Return (x, y) of the center of cell containing provided text 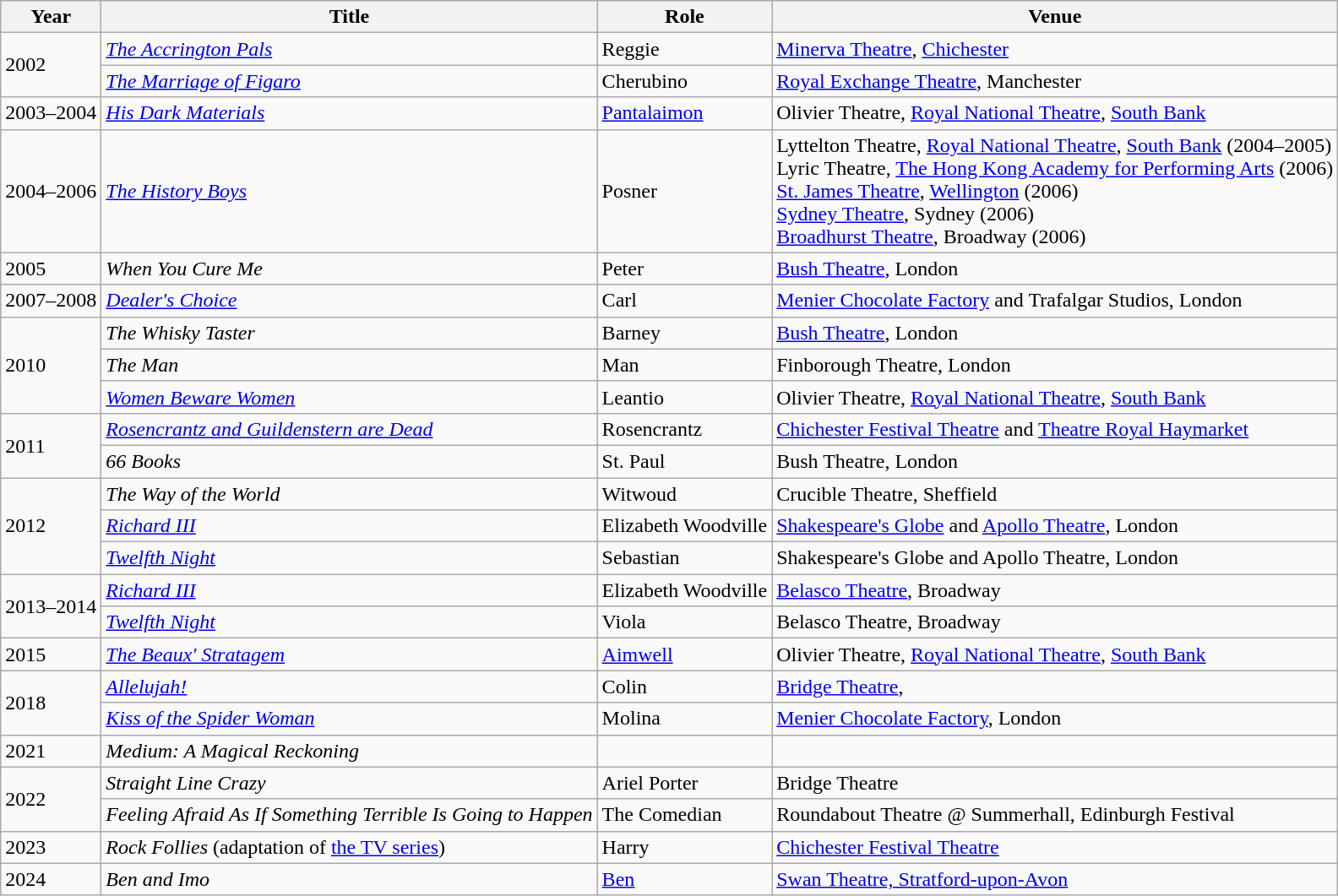
Chichester Festival Theatre and Theatre Royal Haymarket (1055, 429)
Year (51, 17)
Chichester Festival Theatre (1055, 847)
Medium: A Magical Reckoning (350, 751)
The Marriage of Figaro (350, 81)
2007–2008 (51, 301)
Sebastian (684, 558)
Straight Line Crazy (350, 783)
His Dark Materials (350, 113)
Rock Follies (adaptation of the TV series) (350, 847)
2022 (51, 799)
66 Books (350, 461)
Barney (684, 333)
Ariel Porter (684, 783)
Colin (684, 687)
Harry (684, 847)
2005 (51, 269)
Rosencrantz (684, 429)
Swan Theatre, Stratford-upon-Avon (1055, 879)
2003–2004 (51, 113)
Finborough Theatre, London (1055, 365)
When You Cure Me (350, 269)
Witwoud (684, 494)
2024 (51, 879)
2012 (51, 526)
2004–2006 (51, 191)
The Man (350, 365)
Kiss of the Spider Woman (350, 719)
Menier Chocolate Factory and Trafalgar Studios, London (1055, 301)
Ben and Imo (350, 879)
Posner (684, 191)
Ben (684, 879)
Molina (684, 719)
Roundabout Theatre @ Summerhall, Edinburgh Festival (1055, 815)
Aimwell (684, 654)
Allelujah! (350, 687)
2011 (51, 445)
2018 (51, 703)
Crucible Theatre, Sheffield (1055, 494)
Rosencrantz and Guildenstern are Dead (350, 429)
Bridge Theatre (1055, 783)
Title (350, 17)
St. Paul (684, 461)
2021 (51, 751)
2015 (51, 654)
Man (684, 365)
Bridge Theatre, (1055, 687)
2013–2014 (51, 606)
2023 (51, 847)
The Accrington Pals (350, 49)
Viola (684, 622)
Pantalaimon (684, 113)
Minerva Theatre, Chichester (1055, 49)
Role (684, 17)
Dealer's Choice (350, 301)
2010 (51, 365)
Venue (1055, 17)
Reggie (684, 49)
Royal Exchange Theatre, Manchester (1055, 81)
Menier Chocolate Factory, London (1055, 719)
Feeling Afraid As If Something Terrible Is Going to Happen (350, 815)
The Beaux' Stratagem (350, 654)
The Whisky Taster (350, 333)
The Comedian (684, 815)
Peter (684, 269)
Cherubino (684, 81)
Women Beware Women (350, 397)
Leantio (684, 397)
2002 (51, 65)
Carl (684, 301)
The History Boys (350, 191)
The Way of the World (350, 494)
